Provide the (x, y) coordinate of the cell's center where the given text is located.  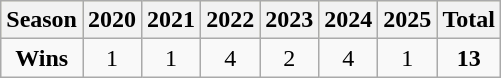
2025 (408, 20)
2023 (290, 20)
2022 (230, 20)
Wins (42, 58)
2020 (112, 20)
2021 (172, 20)
2024 (348, 20)
2 (290, 58)
13 (469, 58)
Total (469, 20)
Season (42, 20)
